Find where the given text appears and provide that cell's center as [X, Y] coordinate. 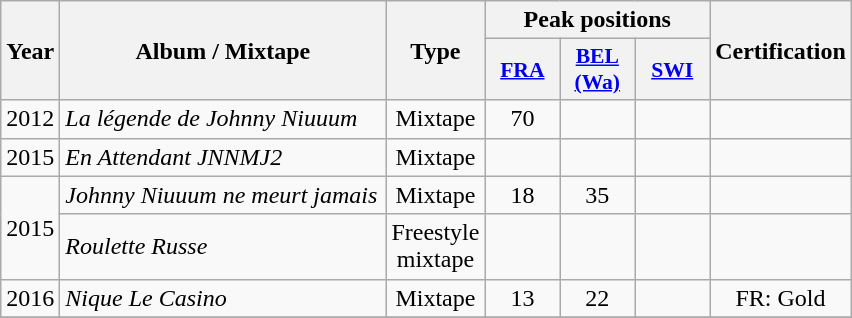
70 [522, 119]
SWI [672, 70]
BEL (Wa) [598, 70]
13 [522, 298]
2012 [30, 119]
La légende de Johnny Niuuum [223, 119]
Nique Le Casino [223, 298]
Type [436, 50]
FRA [522, 70]
2016 [30, 298]
Year [30, 50]
22 [598, 298]
Certification [781, 50]
Johnny Niuuum ne meurt jamais [223, 195]
Roulette Russe [223, 246]
35 [598, 195]
Peak positions [598, 20]
18 [522, 195]
Album / Mixtape [223, 50]
Freestyle mixtape [436, 246]
En Attendant JNNMJ2 [223, 157]
FR: Gold [781, 298]
